Provide the (X, Y) coordinate of the cell's center where the given text is located.  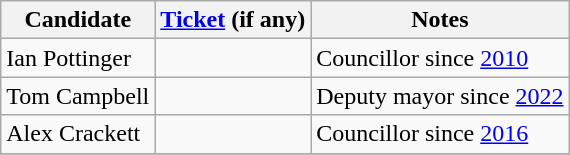
Ticket (if any) (233, 20)
Councillor since 2010 (440, 58)
Tom Campbell (78, 96)
Councillor since 2016 (440, 134)
Candidate (78, 20)
Alex Crackett (78, 134)
Ian Pottinger (78, 58)
Deputy mayor since 2022 (440, 96)
Notes (440, 20)
